Determine the [x, y] coordinate at the center of the cell enclosing the given text.  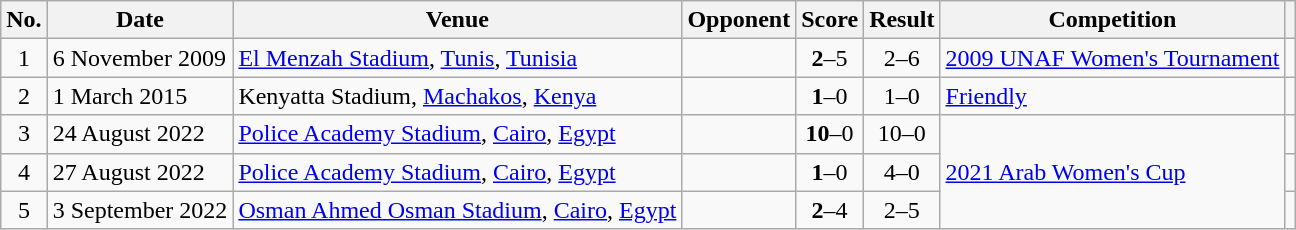
5 [24, 210]
2009 UNAF Women's Tournament [1112, 58]
2–6 [902, 58]
Friendly [1112, 96]
6 November 2009 [140, 58]
2–4 [830, 210]
Competition [1112, 20]
4 [24, 172]
Opponent [739, 20]
3 [24, 134]
Osman Ahmed Osman Stadium, Cairo, Egypt [458, 210]
No. [24, 20]
3 September 2022 [140, 210]
1 March 2015 [140, 96]
Result [902, 20]
Kenyatta Stadium, Machakos, Kenya [458, 96]
El Menzah Stadium, Tunis, Tunisia [458, 58]
27 August 2022 [140, 172]
Venue [458, 20]
2 [24, 96]
Score [830, 20]
2021 Arab Women's Cup [1112, 172]
24 August 2022 [140, 134]
4–0 [902, 172]
1 [24, 58]
Date [140, 20]
